Locate the cell with the specified text and output its [x, y] center coordinate. 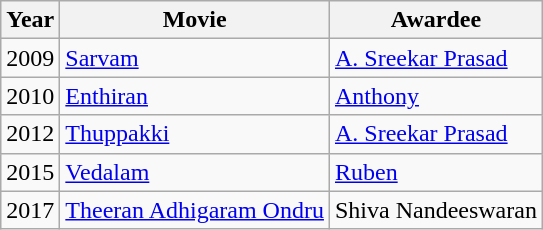
Shiva Nandeeswaran [436, 210]
Anthony [436, 96]
Movie [195, 20]
Thuppakki [195, 134]
Awardee [436, 20]
Year [30, 20]
Vedalam [195, 172]
Ruben [436, 172]
2012 [30, 134]
2015 [30, 172]
2010 [30, 96]
2017 [30, 210]
Enthiran [195, 96]
2009 [30, 58]
Sarvam [195, 58]
Theeran Adhigaram Ondru [195, 210]
